Pinpoint the cell where the given text exists, returning its (X, Y) midpoint coordinate. 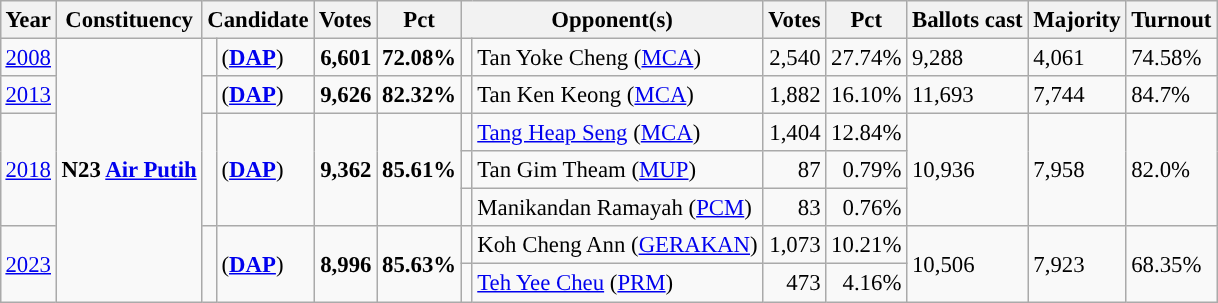
Manikandan Ramayah (PCM) (618, 208)
Constituency (129, 20)
9,626 (346, 95)
Turnout (1172, 20)
82.0% (1172, 170)
27.74% (866, 57)
83 (794, 208)
0.76% (866, 208)
Koh Cheng Ann (GERAKAN) (618, 245)
85.61% (420, 170)
2008 (28, 57)
0.79% (866, 170)
Opponent(s) (612, 20)
68.35% (1172, 264)
84.7% (1172, 95)
7,958 (1077, 170)
87 (794, 170)
2,540 (794, 57)
Majority (1077, 20)
16.10% (866, 95)
Candidate (258, 20)
8,996 (346, 264)
10,936 (968, 170)
11,693 (968, 95)
Teh Yee Cheu (PRM) (618, 283)
9,288 (968, 57)
85.63% (420, 264)
N23 Air Putih (129, 170)
473 (794, 283)
12.84% (866, 133)
1,882 (794, 95)
Tan Ken Keong (MCA) (618, 95)
Ballots cast (968, 20)
1,404 (794, 133)
1,073 (794, 245)
Year (28, 20)
Tan Gim Theam (MUP) (618, 170)
7,744 (1077, 95)
10.21% (866, 245)
82.32% (420, 95)
74.58% (1172, 57)
6,601 (346, 57)
7,923 (1077, 264)
Tang Heap Seng (MCA) (618, 133)
2023 (28, 264)
Tan Yoke Cheng (MCA) (618, 57)
4,061 (1077, 57)
4.16% (866, 283)
9,362 (346, 170)
72.08% (420, 57)
10,506 (968, 264)
2013 (28, 95)
2018 (28, 170)
